Extract the (X, Y) coordinate from the center of the cell holding the provided text.  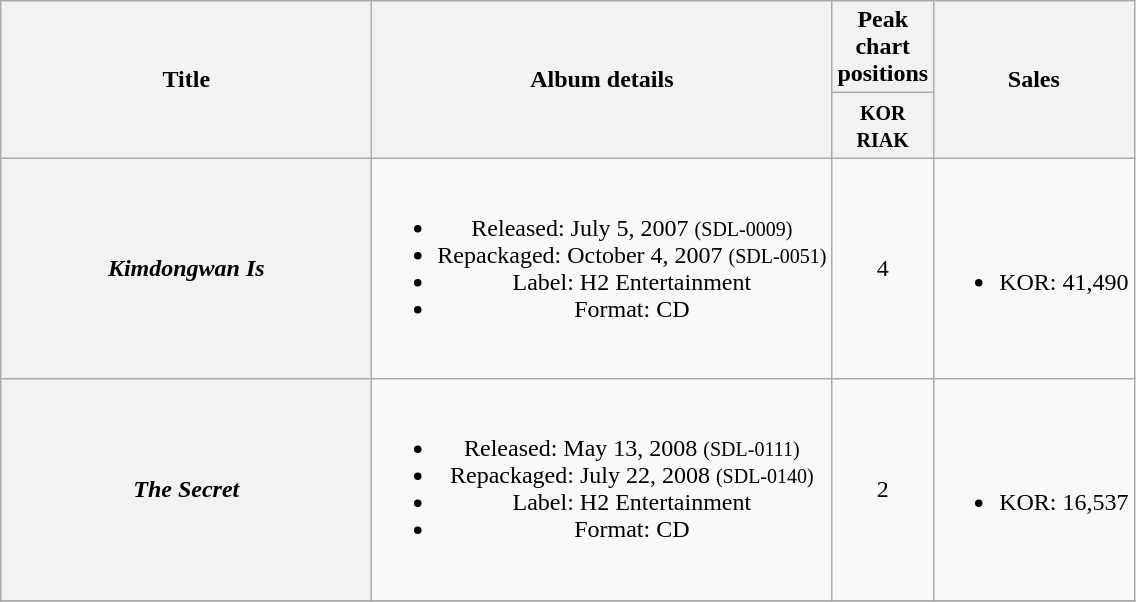
Sales (1034, 80)
KOR: 41,490 (1034, 268)
KORRIAK (883, 126)
4 (883, 268)
Title (186, 80)
Peak chart positions (883, 47)
Released: May 13, 2008 (SDL-0111)Repackaged: July 22, 2008 (SDL-0140)Label: H2 EntertainmentFormat: CD (602, 490)
Released: July 5, 2007 (SDL-0009)Repackaged: October 4, 2007 (SDL-0051)Label: H2 EntertainmentFormat: CD (602, 268)
Album details (602, 80)
Kimdongwan Is (186, 268)
The Secret (186, 490)
2 (883, 490)
KOR: 16,537 (1034, 490)
